Return the (X, Y) coordinate for the center point of the cell that contains the specified text.  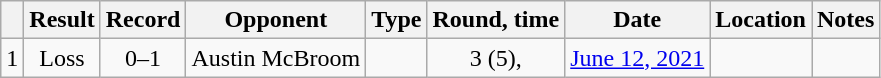
0–1 (143, 58)
Location (761, 20)
Loss (62, 58)
1 (12, 58)
Record (143, 20)
Date (638, 20)
Notes (846, 20)
Opponent (276, 20)
Austin McBroom (276, 58)
Type (396, 20)
June 12, 2021 (638, 58)
Round, time (496, 20)
Result (62, 20)
3 (5), (496, 58)
